Locate the cell with the specified text and output its (X, Y) center coordinate. 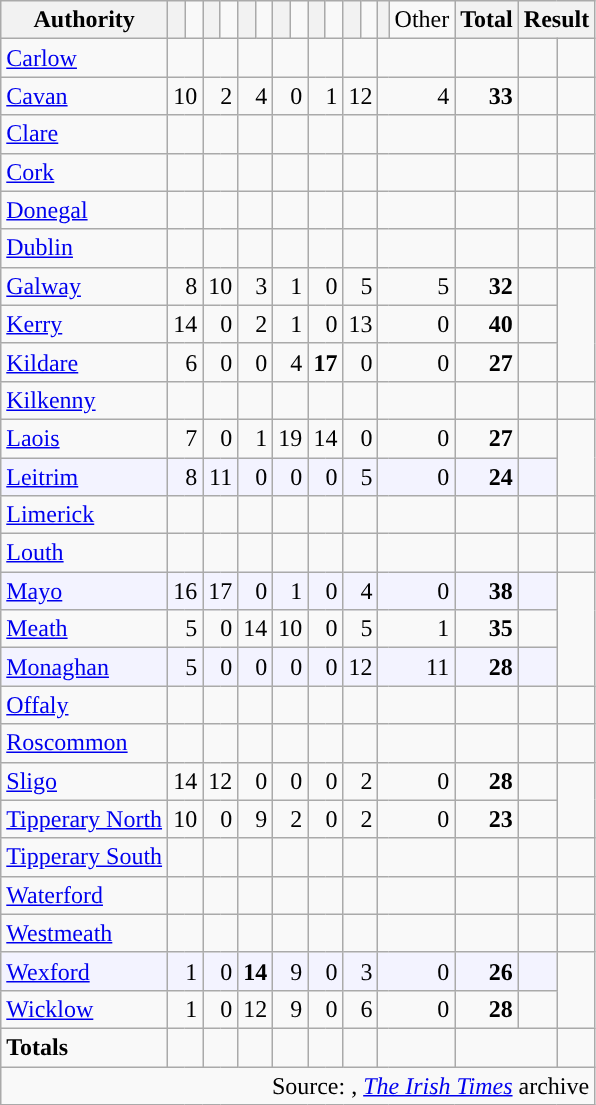
Meath (84, 629)
Carlow (84, 58)
16 (186, 591)
Galway (84, 286)
13 (360, 324)
23 (487, 819)
Cavan (84, 96)
Limerick (84, 515)
33 (487, 96)
Offaly (84, 705)
Tipperary South (84, 857)
Result (556, 20)
Total (487, 20)
Sligo (84, 781)
Other (422, 20)
Westmeath (84, 933)
Roscommon (84, 743)
Totals (84, 1047)
Cork (84, 172)
Source: , The Irish Times archive (298, 1085)
Donegal (84, 210)
19 (290, 438)
Mayo (84, 591)
Kildare (84, 362)
24 (487, 477)
Wicklow (84, 1009)
32 (487, 286)
Kilkenny (84, 400)
Louth (84, 553)
Monaghan (84, 667)
Authority (84, 20)
Waterford (84, 895)
38 (487, 591)
35 (487, 629)
Tipperary North (84, 819)
Kerry (84, 324)
Wexford (84, 971)
Clare (84, 134)
Laois (84, 438)
Leitrim (84, 477)
7 (186, 438)
Dublin (84, 248)
40 (487, 324)
26 (487, 971)
